Search for the cell housing the specified text and yield its [x, y] center coordinate. 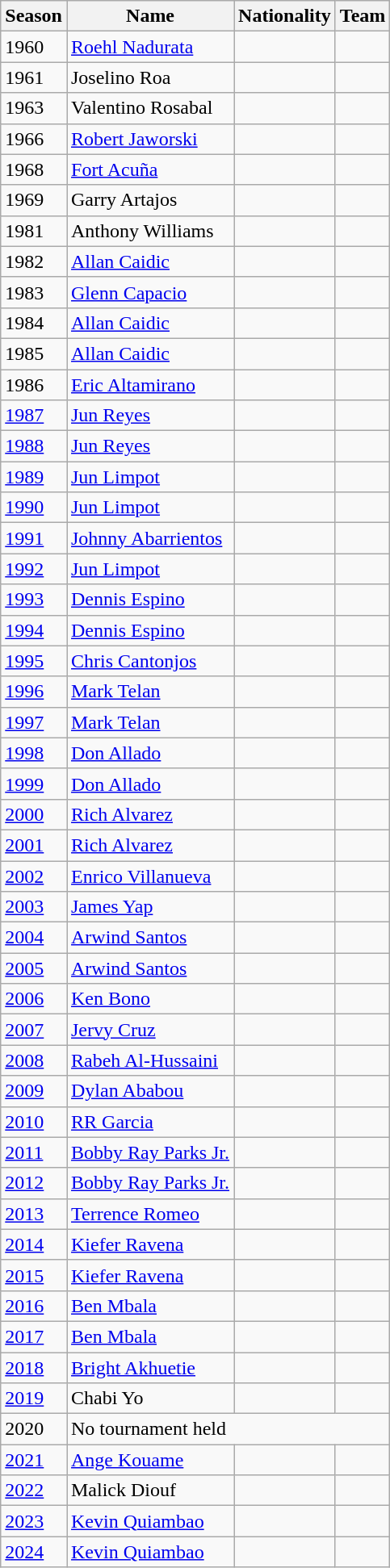
Chabi Yo [150, 1399]
1999 [34, 784]
1961 [34, 77]
Season [34, 16]
1990 [34, 508]
Valentino Rosabal [150, 108]
Eric Altamirano [150, 385]
Nationality [285, 16]
1991 [34, 538]
Chris Cantonjos [150, 661]
2024 [34, 1552]
No tournament held [228, 1429]
Anthony Williams [150, 231]
1993 [34, 600]
1966 [34, 139]
2006 [34, 999]
2013 [34, 1214]
2010 [34, 1122]
1984 [34, 323]
Garry Artajos [150, 200]
2009 [34, 1091]
1988 [34, 446]
2001 [34, 845]
Team [363, 16]
1963 [34, 108]
RR Garcia [150, 1122]
Rabeh Al-Hussaini [150, 1060]
1996 [34, 692]
2023 [34, 1521]
1981 [34, 231]
Enrico Villanueva [150, 876]
2008 [34, 1060]
2000 [34, 814]
2004 [34, 938]
James Yap [150, 907]
Terrence Romeo [150, 1214]
Dylan Ababou [150, 1091]
1997 [34, 722]
1994 [34, 630]
2007 [34, 1030]
2017 [34, 1336]
2015 [34, 1275]
1987 [34, 416]
Bright Akhuetie [150, 1368]
Ken Bono [150, 999]
2003 [34, 907]
2014 [34, 1244]
Roehl Nadurata [150, 47]
Name [150, 16]
1995 [34, 661]
1968 [34, 169]
2011 [34, 1152]
1982 [34, 261]
Ange Kouame [150, 1460]
1998 [34, 753]
2020 [34, 1429]
1960 [34, 47]
Johnny Abarrientos [150, 538]
2002 [34, 876]
Jervy Cruz [150, 1030]
1992 [34, 569]
1986 [34, 385]
2019 [34, 1399]
1969 [34, 200]
Glenn Capacio [150, 292]
Malick Diouf [150, 1491]
1983 [34, 292]
2022 [34, 1491]
Robert Jaworski [150, 139]
2012 [34, 1183]
Fort Acuña [150, 169]
2018 [34, 1368]
1989 [34, 477]
2016 [34, 1306]
2021 [34, 1460]
1985 [34, 353]
Joselino Roa [150, 77]
2005 [34, 968]
